Capture the cell that displays the provided text and extract its (X, Y) central coordinate. 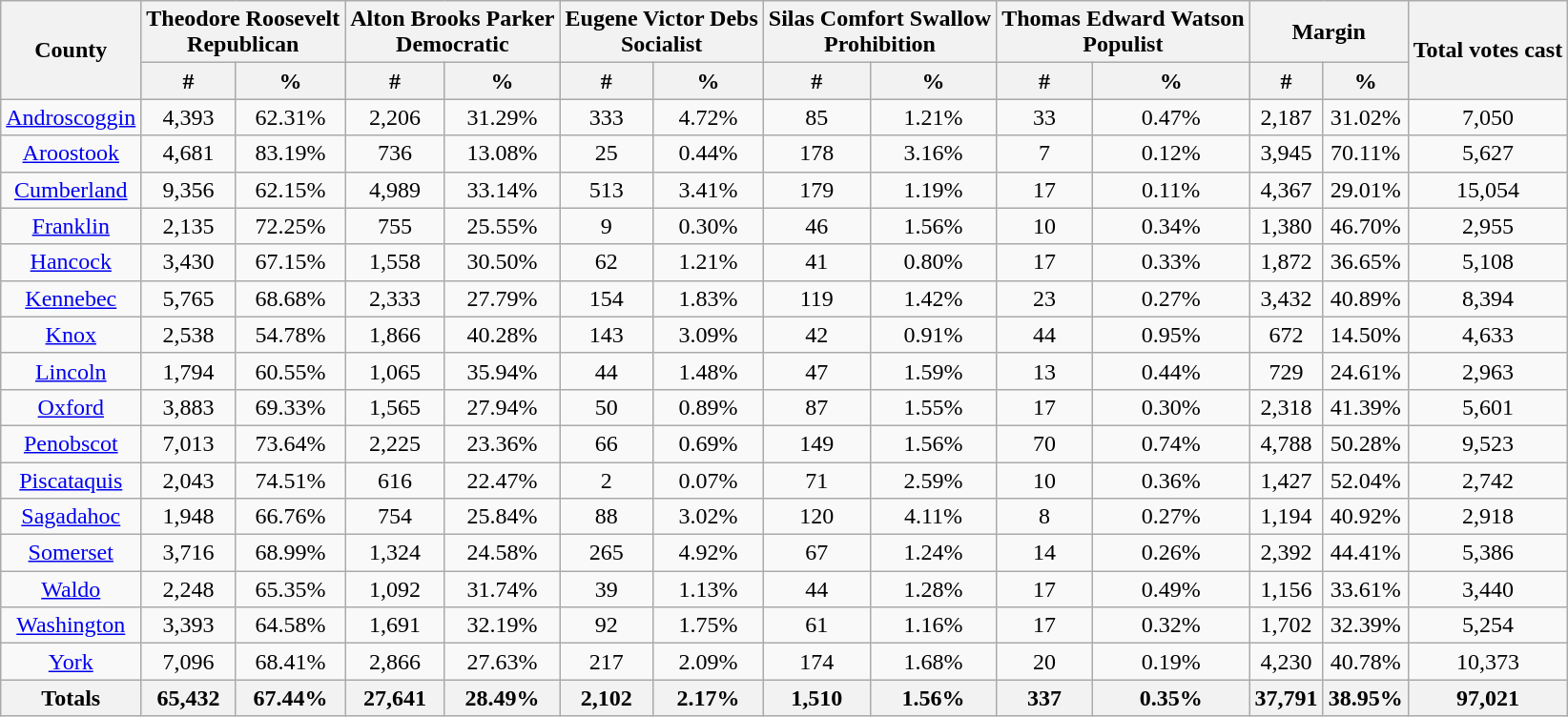
1.16% (933, 625)
61 (816, 625)
23 (1045, 298)
28.49% (502, 698)
8,394 (1488, 298)
Aroostook (71, 154)
2,248 (189, 589)
14.50% (1366, 335)
7,050 (1488, 117)
337 (1045, 698)
25 (607, 154)
1,156 (1286, 589)
40.89% (1366, 298)
174 (816, 662)
3.02% (709, 517)
31.29% (502, 117)
27.79% (502, 298)
25.55% (502, 226)
2.17% (709, 698)
92 (607, 625)
5,627 (1488, 154)
2,225 (395, 443)
265 (607, 553)
5,601 (1488, 407)
1,948 (189, 517)
62.31% (290, 117)
1.68% (933, 662)
15,054 (1488, 190)
31.74% (502, 589)
0.89% (709, 407)
2,187 (1286, 117)
729 (1286, 371)
0.95% (1171, 335)
46 (816, 226)
83.19% (290, 154)
71 (816, 480)
Silas Comfort SwallowProhibition (879, 32)
46.70% (1366, 226)
65,432 (189, 698)
Somerset (71, 553)
14 (1045, 553)
Eugene Victor DebsSocialist (662, 32)
2,206 (395, 117)
0.35% (1171, 698)
Totals (71, 698)
9,356 (189, 190)
3.41% (709, 190)
27.94% (502, 407)
Lincoln (71, 371)
2,318 (1286, 407)
754 (395, 517)
1.48% (709, 371)
5,108 (1488, 262)
30.50% (502, 262)
1,866 (395, 335)
0.36% (1171, 480)
Alton Brooks ParkerDemocratic (452, 32)
70 (1045, 443)
32.39% (1366, 625)
5,765 (189, 298)
119 (816, 298)
672 (1286, 335)
9 (607, 226)
1.19% (933, 190)
143 (607, 335)
54.78% (290, 335)
97,021 (1488, 698)
2.09% (709, 662)
2,392 (1286, 553)
0.74% (1171, 443)
2,538 (189, 335)
66 (607, 443)
1.75% (709, 625)
154 (607, 298)
27,641 (395, 698)
7 (1045, 154)
29.01% (1366, 190)
3,430 (189, 262)
10,373 (1488, 662)
1,702 (1286, 625)
60.55% (290, 371)
217 (607, 662)
32.19% (502, 625)
4,633 (1488, 335)
23.36% (502, 443)
3.16% (933, 154)
0.91% (933, 335)
38.95% (1366, 698)
2 (607, 480)
50 (607, 407)
5,386 (1488, 553)
24.58% (502, 553)
37,791 (1286, 698)
35.94% (502, 371)
County (71, 50)
736 (395, 154)
513 (607, 190)
Androscoggin (71, 117)
67 (816, 553)
1.13% (709, 589)
50.28% (1366, 443)
0.26% (1171, 553)
0.11% (1171, 190)
York (71, 662)
47 (816, 371)
2,866 (395, 662)
25.84% (502, 517)
4.11% (933, 517)
62 (607, 262)
67.15% (290, 262)
68.68% (290, 298)
4,367 (1286, 190)
1,427 (1286, 480)
0.07% (709, 480)
333 (607, 117)
0.19% (1171, 662)
39 (607, 589)
3,432 (1286, 298)
0.49% (1171, 589)
68.41% (290, 662)
178 (816, 154)
3.09% (709, 335)
Piscataquis (71, 480)
41.39% (1366, 407)
33.14% (502, 190)
1,558 (395, 262)
65.35% (290, 589)
Kennebec (71, 298)
Total votes cast (1488, 50)
41 (816, 262)
67.44% (290, 698)
27.63% (502, 662)
7,096 (189, 662)
88 (607, 517)
2,043 (189, 480)
179 (816, 190)
Penobscot (71, 443)
5,254 (1488, 625)
2.59% (933, 480)
52.04% (1366, 480)
1.59% (933, 371)
0.34% (1171, 226)
1.55% (933, 407)
2,333 (395, 298)
62.15% (290, 190)
1,092 (395, 589)
40.78% (1366, 662)
Waldo (71, 589)
Washington (71, 625)
31.02% (1366, 117)
64.58% (290, 625)
22.47% (502, 480)
1.83% (709, 298)
2,135 (189, 226)
70.11% (1366, 154)
4,788 (1286, 443)
33.61% (1366, 589)
1,324 (395, 553)
66.76% (290, 517)
120 (816, 517)
4,681 (189, 154)
4.92% (709, 553)
69.33% (290, 407)
87 (816, 407)
74.51% (290, 480)
4,393 (189, 117)
72.25% (290, 226)
1,065 (395, 371)
Hancock (71, 262)
1.28% (933, 589)
149 (816, 443)
1,510 (816, 698)
1.24% (933, 553)
Knox (71, 335)
2,955 (1488, 226)
3,883 (189, 407)
40.28% (502, 335)
3,440 (1488, 589)
3,393 (189, 625)
7,013 (189, 443)
755 (395, 226)
9,523 (1488, 443)
1,691 (395, 625)
Theodore RooseveltRepublican (243, 32)
13 (1045, 371)
1,194 (1286, 517)
1,872 (1286, 262)
1,794 (189, 371)
42 (816, 335)
616 (395, 480)
1,565 (395, 407)
24.61% (1366, 371)
2,742 (1488, 480)
73.64% (290, 443)
36.65% (1366, 262)
Thomas Edward WatsonPopulist (1124, 32)
85 (816, 117)
44.41% (1366, 553)
0.69% (709, 443)
2,963 (1488, 371)
Margin (1329, 32)
20 (1045, 662)
13.08% (502, 154)
4,989 (395, 190)
68.99% (290, 553)
0.33% (1171, 262)
0.12% (1171, 154)
Sagadahoc (71, 517)
0.80% (933, 262)
8 (1045, 517)
1,380 (1286, 226)
1.42% (933, 298)
Oxford (71, 407)
3,716 (189, 553)
3,945 (1286, 154)
4,230 (1286, 662)
0.47% (1171, 117)
Cumberland (71, 190)
2,102 (607, 698)
2,918 (1488, 517)
4.72% (709, 117)
Franklin (71, 226)
40.92% (1366, 517)
0.32% (1171, 625)
33 (1045, 117)
